Extract the [x, y] coordinate from the center of the cell holding the provided text.  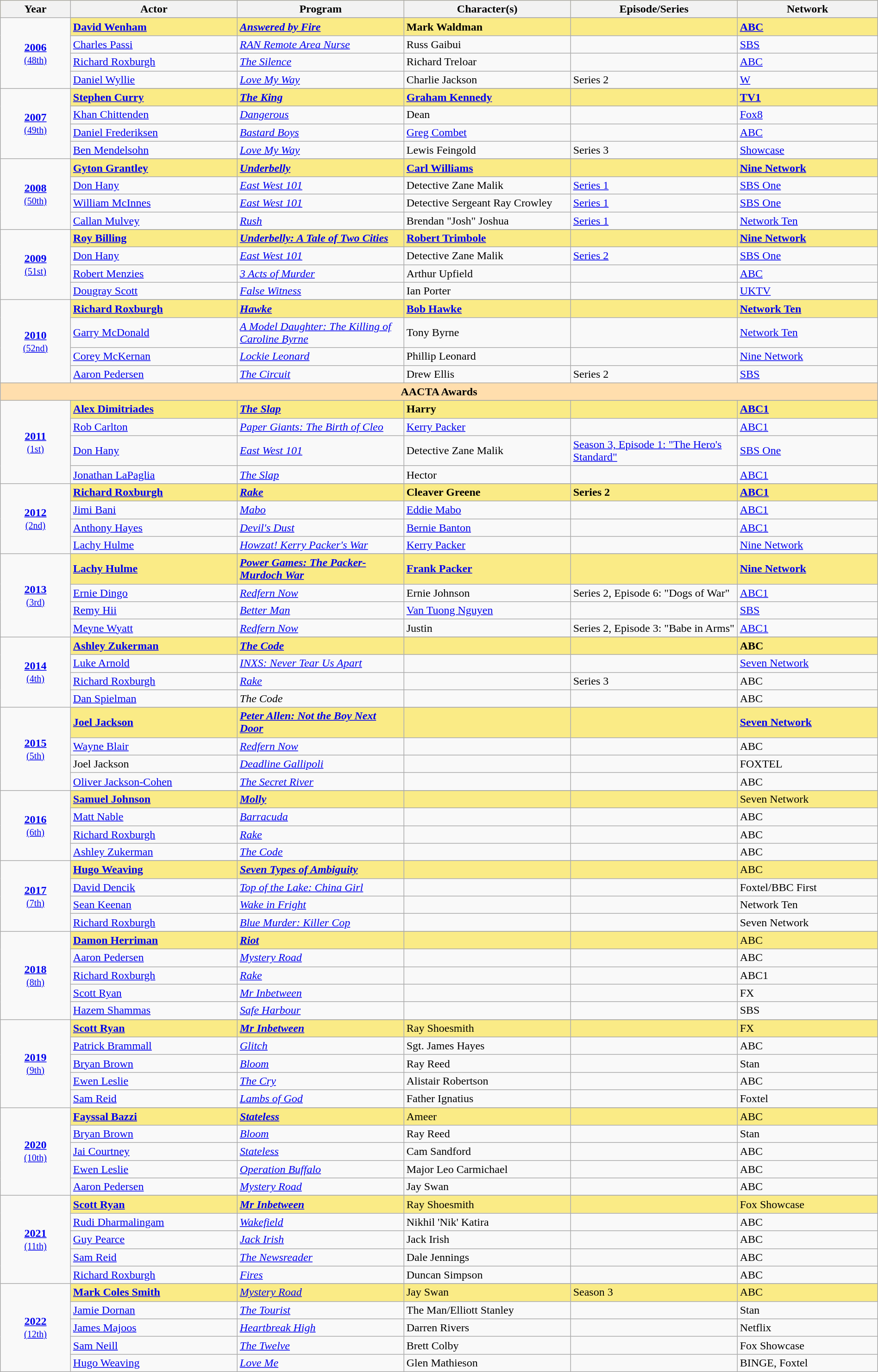
Bob Hawke [487, 309]
Stephen Curry [154, 97]
2011(1st) [36, 442]
Network [808, 9]
Fires [320, 1275]
Foxtel [808, 1098]
Dale Jennings [487, 1257]
Greg Combet [487, 132]
Series 2, Episode 3: "Babe in Arms" [654, 628]
Darren Rivers [487, 1328]
Paper Giants: The Birth of Cleo [320, 427]
Deadline Gallipoli [320, 764]
Remy Hii [154, 611]
Callan Mulvey [154, 221]
Answered by Fire [320, 27]
Arthur Upfield [487, 274]
Robert Trimbole [487, 238]
Sam Neill [154, 1345]
Frank Packer [487, 569]
2010(52nd) [36, 342]
Lockie Leonard [320, 356]
Love Me [320, 1363]
Underbelly: A Tale of Two Cities [320, 238]
Mark Waldman [487, 27]
Brendan "Josh" Joshua [487, 221]
Netflix [808, 1328]
W [808, 80]
Bernie Banton [487, 527]
Fox8 [808, 115]
Rush [320, 221]
2015(5th) [36, 749]
Devil's Dust [320, 527]
Gyton Grantley [154, 168]
Nikhil 'Nik' Katira [487, 1222]
Jonathan LaPaglia [154, 474]
Drew Ellis [487, 374]
Hawke [320, 309]
Ameer [487, 1116]
AACTA Awards [439, 392]
Program [320, 9]
Sgt. James Hayes [487, 1046]
The Silence [320, 62]
The Tourist [320, 1310]
Fayssal Bazzi [154, 1116]
Power Games: The Packer-Murdoch War [320, 569]
Year [36, 9]
Riot [320, 940]
Ian Porter [487, 291]
Justin [487, 628]
Anthony Hayes [154, 527]
Cam Sandford [487, 1152]
Lewis Feingold [487, 150]
Mark Coles Smith [154, 1292]
Tony Byrne [487, 332]
Ben Mendelsohn [154, 150]
Actor [154, 9]
BINGE, Foxtel [808, 1363]
The King [320, 97]
2020(10th) [36, 1151]
Harry [487, 409]
Daniel Wyllie [154, 80]
Bastard Boys [320, 132]
2021(11th) [36, 1240]
Jai Courtney [154, 1152]
Dougray Scott [154, 291]
Dean [487, 115]
Rudi Dharmalingam [154, 1222]
Garry McDonald [154, 332]
False Witness [320, 291]
Major Leo Carmichael [487, 1169]
Molly [320, 799]
Matt Nable [154, 817]
Duncan Simpson [487, 1275]
Dan Spielman [154, 698]
Showcase [808, 150]
2014(4th) [36, 672]
Detective Sergeant Ray Crowley [487, 203]
Character(s) [487, 9]
Better Man [320, 611]
Top of the Lake: China Girl [320, 887]
Meyne Wyatt [154, 628]
2016(6th) [36, 825]
Robert Menzies [154, 274]
Wake in Fright [320, 905]
Richard Treloar [487, 62]
The Circuit [320, 374]
Corey McKernan [154, 356]
3 Acts of Murder [320, 274]
David Dencik [154, 887]
Rob Carlton [154, 427]
The Man/Elliott Stanley [487, 1310]
Graham Kennedy [487, 97]
Eddie Mabo [487, 510]
Oliver Jackson-Cohen [154, 781]
Khan Chittenden [154, 115]
Ernie Johnson [487, 593]
UKTV [808, 291]
2007(49th) [36, 124]
Wakefield [320, 1222]
William McInnes [154, 203]
Brett Colby [487, 1345]
FOXTEL [808, 764]
Alex Dimitriades [154, 409]
2018(8th) [36, 975]
2019(9th) [36, 1063]
Mabo [320, 510]
Operation Buffalo [320, 1169]
Charlie Jackson [487, 80]
The Secret River [320, 781]
James Majoos [154, 1328]
Hector [487, 474]
Glen Mathieson [487, 1363]
2009(51st) [36, 265]
Jimi Bani [154, 510]
Dangerous [320, 115]
Underbelly [320, 168]
Patrick Brammall [154, 1046]
2008(50th) [36, 194]
Hazem Shammas [154, 1010]
Father Ignatius [487, 1098]
Episode/Series [654, 9]
Samuel Johnson [154, 799]
Sean Keenan [154, 905]
Season 3 [654, 1292]
Howzat! Kerry Packer's War [320, 545]
Peter Allen: Not the Boy Next Door [320, 722]
Heartbreak High [320, 1328]
2012(2nd) [36, 518]
Glitch [320, 1046]
The Twelve [320, 1345]
Russ Gaibui [487, 44]
Wayne Blair [154, 746]
Phillip Leonard [487, 356]
2006(48th) [36, 53]
Van Tuong Nguyen [487, 611]
TV1 [808, 97]
Damon Herriman [154, 940]
Lambs of God [320, 1098]
Safe Harbour [320, 1010]
Luke Arnold [154, 663]
Carl Williams [487, 168]
The Cry [320, 1081]
Series 2, Episode 6: "Dogs of War" [654, 593]
Alistair Robertson [487, 1081]
2022(12th) [36, 1328]
RAN Remote Area Nurse [320, 44]
David Wenham [154, 27]
Seven Types of Ambiguity [320, 870]
2013(3rd) [36, 595]
Charles Passi [154, 44]
Cleaver Greene [487, 492]
Roy Billing [154, 238]
Season 3, Episode 1: "The Hero's Standard" [654, 451]
2017(7th) [36, 896]
Foxtel/BBC First [808, 887]
A Model Daughter: The Killing of Caroline Byrne [320, 332]
INXS: Never Tear Us Apart [320, 663]
Daniel Frederiksen [154, 132]
Ernie Dingo [154, 593]
Barracuda [320, 817]
Jamie Dornan [154, 1310]
The Newsreader [320, 1257]
Blue Murder: Killer Cop [320, 923]
Guy Pearce [154, 1240]
